Return [x, y] of the center of cell containing provided text 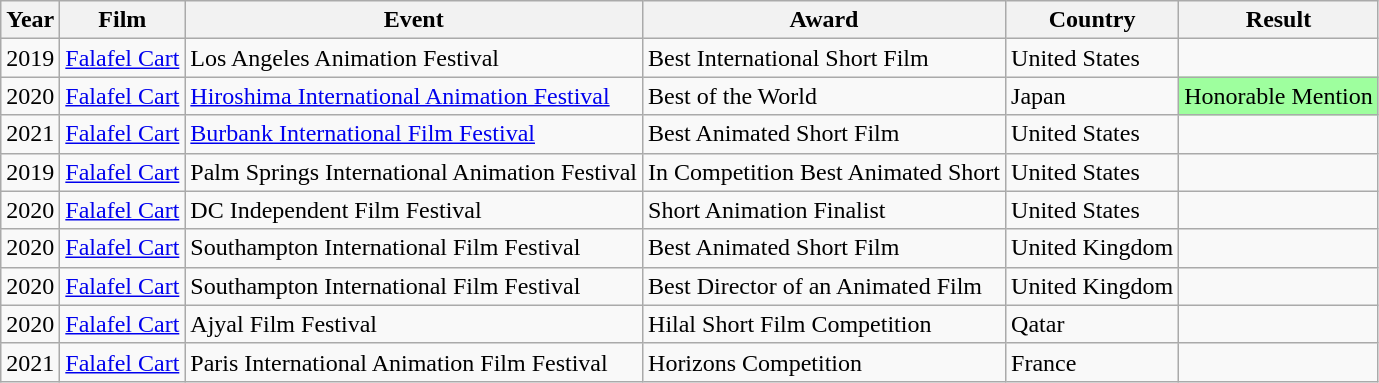
Qatar [1092, 324]
Paris International Animation Film Festival [414, 362]
Palm Springs International Animation Festival [414, 172]
Short Animation Finalist [824, 210]
Ajyal Film Festival [414, 324]
Horizons Competition [824, 362]
Honorable Mention [1279, 96]
Event [414, 20]
Result [1279, 20]
Best Director of an Animated Film [824, 286]
Country [1092, 20]
Best of the World [824, 96]
Film [122, 20]
Hilal Short Film Competition [824, 324]
Japan [1092, 96]
In Competition Best Animated Short [824, 172]
Best International Short Film [824, 58]
Burbank International Film Festival [414, 134]
Los Angeles Animation Festival [414, 58]
Award [824, 20]
Year [30, 20]
DC Independent Film Festival [414, 210]
France [1092, 362]
Hiroshima International Animation Festival [414, 96]
